For the text-containing cell, return its midpoint in (x, y) coordinate format. 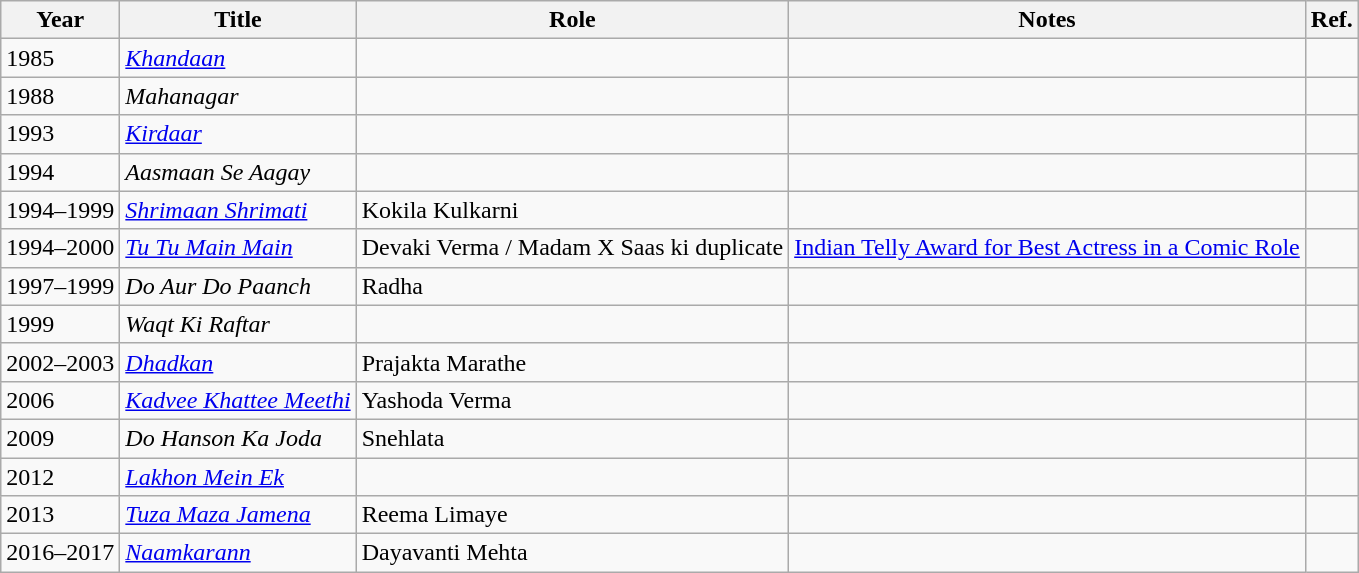
Year (60, 20)
1988 (60, 96)
Ref. (1332, 20)
Role (572, 20)
Indian Telly Award for Best Actress in a Comic Role (1048, 248)
Prajakta Marathe (572, 362)
1994 (60, 172)
Dhadkan (238, 362)
Khandaan (238, 58)
Mahanagar (238, 96)
Naamkarann (238, 553)
Do Aur Do Paanch (238, 286)
Aasmaan Se Aagay (238, 172)
Kirdaar (238, 134)
Title (238, 20)
Waqt Ki Raftar (238, 324)
1994–2000 (60, 248)
Tu Tu Main Main (238, 248)
2006 (60, 400)
2012 (60, 477)
Do Hanson Ka Joda (238, 438)
Tuza Maza Jamena (238, 515)
Reema Limaye (572, 515)
1994–1999 (60, 210)
2002–2003 (60, 362)
Devaki Verma / Madam X Saas ki duplicate (572, 248)
Kokila Kulkarni (572, 210)
Radha (572, 286)
1997–1999 (60, 286)
2016–2017 (60, 553)
2013 (60, 515)
Kadvee Khattee Meethi (238, 400)
1985 (60, 58)
Snehlata (572, 438)
Lakhon Mein Ek (238, 477)
1993 (60, 134)
1999 (60, 324)
Shrimaan Shrimati (238, 210)
Yashoda Verma (572, 400)
Notes (1048, 20)
Dayavanti Mehta (572, 553)
2009 (60, 438)
